For the text-containing cell, return its midpoint in [X, Y] coordinate format. 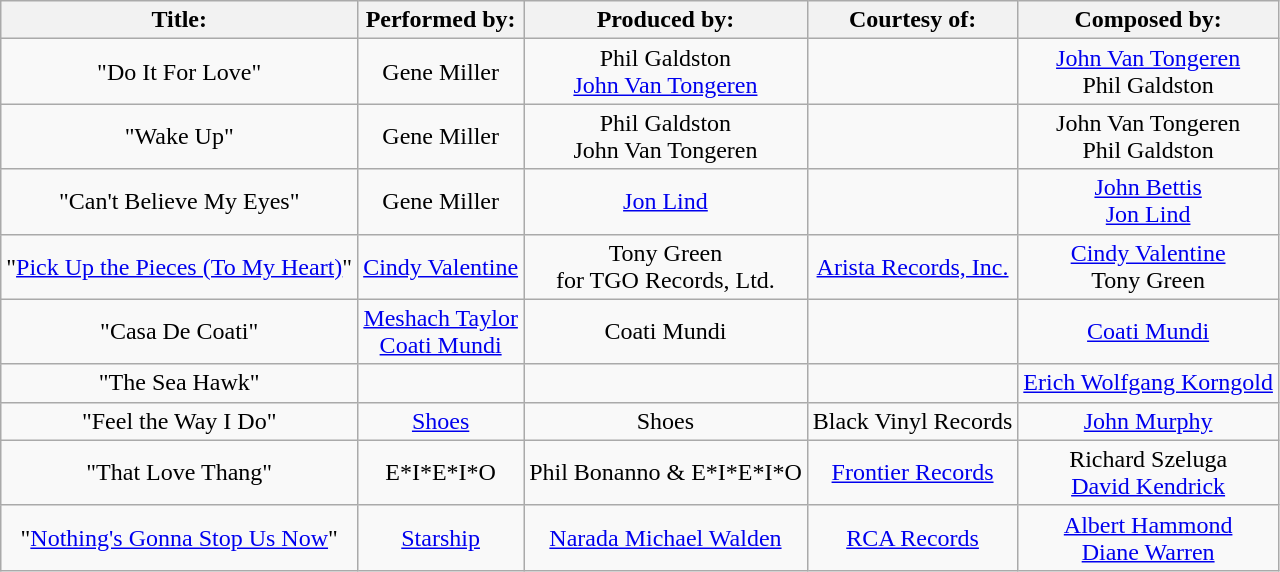
"The Sea Hawk" [180, 383]
Title: [180, 20]
"Nothing's Gonna Stop Us Now" [180, 538]
Produced by: [666, 20]
Courtesy of: [912, 20]
"That Love Thang" [180, 472]
Richard Szeluga David Kendrick [1148, 472]
Albert Hammond Diane Warren [1148, 538]
Phil Bonanno & E*I*E*I*O [666, 472]
"Pick Up the Pieces (To My Heart)" [180, 266]
"Can't Believe My Eyes" [180, 202]
Tony Green for TGO Records, Ltd. [666, 266]
Cindy Valentine [441, 266]
Frontier Records [912, 472]
John Bettis Jon Lind [1148, 202]
E*I*E*I*O [441, 472]
Meshach Taylor Coati Mundi [441, 332]
Narada Michael Walden [666, 538]
John Murphy [1148, 421]
Erich Wolfgang Korngold [1148, 383]
"Do It For Love" [180, 72]
Starship [441, 538]
Black Vinyl Records [912, 421]
Arista Records, Inc. [912, 266]
"Casa De Coati" [180, 332]
Composed by: [1148, 20]
Performed by: [441, 20]
Cindy Valentine Tony Green [1148, 266]
"Wake Up" [180, 136]
"Feel the Way I Do" [180, 421]
Jon Lind [666, 202]
RCA Records [912, 538]
